Identify which cell holds the provided text, then report its [x, y] central coordinate. 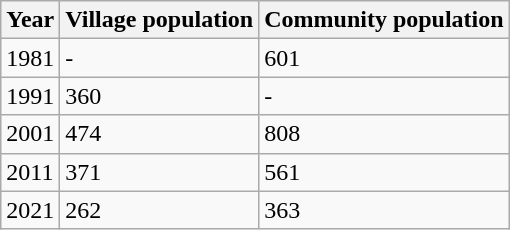
360 [160, 96]
474 [160, 134]
1991 [30, 96]
363 [384, 210]
2011 [30, 172]
Year [30, 20]
1981 [30, 58]
262 [160, 210]
2021 [30, 210]
Village population [160, 20]
601 [384, 58]
808 [384, 134]
Community population [384, 20]
561 [384, 172]
371 [160, 172]
2001 [30, 134]
